Detect which cell encompasses the target text, then output its [x, y] center coordinate. 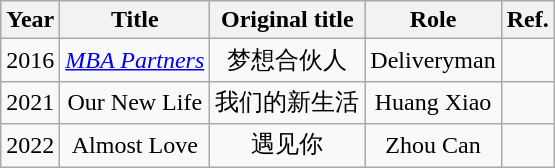
Original title [288, 20]
Ref. [528, 20]
我们的新生活 [288, 102]
Year [30, 20]
Zhou Can [433, 146]
梦想合伙人 [288, 60]
Deliveryman [433, 60]
Our New Life [135, 102]
Role [433, 20]
2021 [30, 102]
遇见你 [288, 146]
2022 [30, 146]
Almost Love [135, 146]
2016 [30, 60]
Title [135, 20]
Huang Xiao [433, 102]
MBA Partners [135, 60]
